From the cell containing the given text, extract its center point as [X, Y] coordinate. 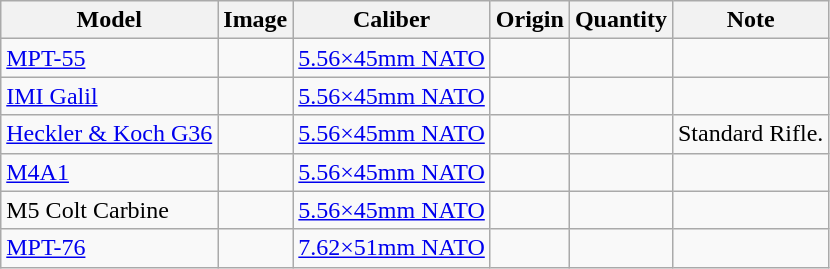
Model [110, 20]
MPT-55 [110, 58]
M5 Colt Carbine [110, 210]
Heckler & Koch G36 [110, 134]
Note [750, 20]
Image [256, 20]
7.62×51mm NATO [392, 248]
Quantity [620, 20]
Standard Rifle. [750, 134]
MPT-76 [110, 248]
Origin [530, 20]
M4A1 [110, 172]
Caliber [392, 20]
IMI Galil [110, 96]
